Determine the (x, y) coordinate at the center of the cell enclosing the given text.  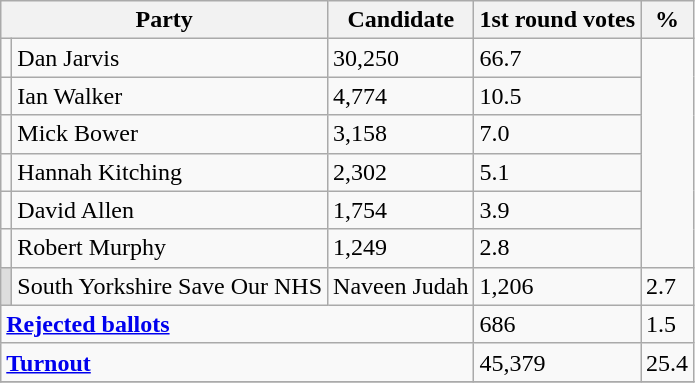
Robert Murphy (170, 248)
1,754 (401, 210)
3.9 (558, 210)
Hannah Kitching (170, 172)
30,250 (401, 58)
2,302 (401, 172)
1.5 (668, 324)
10.5 (558, 96)
Ian Walker (170, 96)
686 (558, 324)
1,206 (558, 286)
David Allen (170, 210)
45,379 (558, 362)
7.0 (558, 134)
% (668, 20)
1,249 (401, 248)
Turnout (238, 362)
4,774 (401, 96)
South Yorkshire Save Our NHS (170, 286)
2.7 (668, 286)
1st round votes (558, 20)
Party (164, 20)
Naveen Judah (401, 286)
Candidate (401, 20)
25.4 (668, 362)
5.1 (558, 172)
3,158 (401, 134)
Rejected ballots (238, 324)
66.7 (558, 58)
2.8 (558, 248)
Dan Jarvis (170, 58)
Mick Bower (170, 134)
